Determine the (X, Y) coordinate at the center of the cell enclosing the given text.  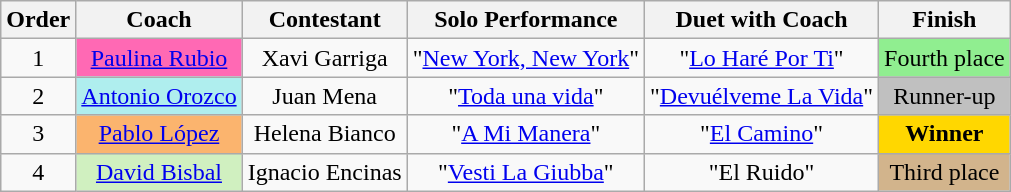
Contestant (324, 20)
Ignacio Encinas (324, 172)
Pablo López (159, 134)
Antonio Orozco (159, 96)
Coach (159, 20)
"El Ruido" (762, 172)
"New York, New York" (526, 58)
1 (38, 58)
2 (38, 96)
Finish (945, 20)
4 (38, 172)
Runner-up (945, 96)
3 (38, 134)
"Devuélveme La Vida" (762, 96)
"Vesti La Giubba" (526, 172)
Solo Performance (526, 20)
"Lo Haré Por Ti" (762, 58)
Fourth place (945, 58)
"A Mi Manera" (526, 134)
Duet with Coach (762, 20)
Juan Mena (324, 96)
David Bisbal (159, 172)
Paulina Rubio (159, 58)
"Toda una vida" (526, 96)
Winner (945, 134)
"El Camino" (762, 134)
Third place (945, 172)
Order (38, 20)
Helena Bianco (324, 134)
Xavi Garriga (324, 58)
